Return [x, y] of the center of cell containing provided text 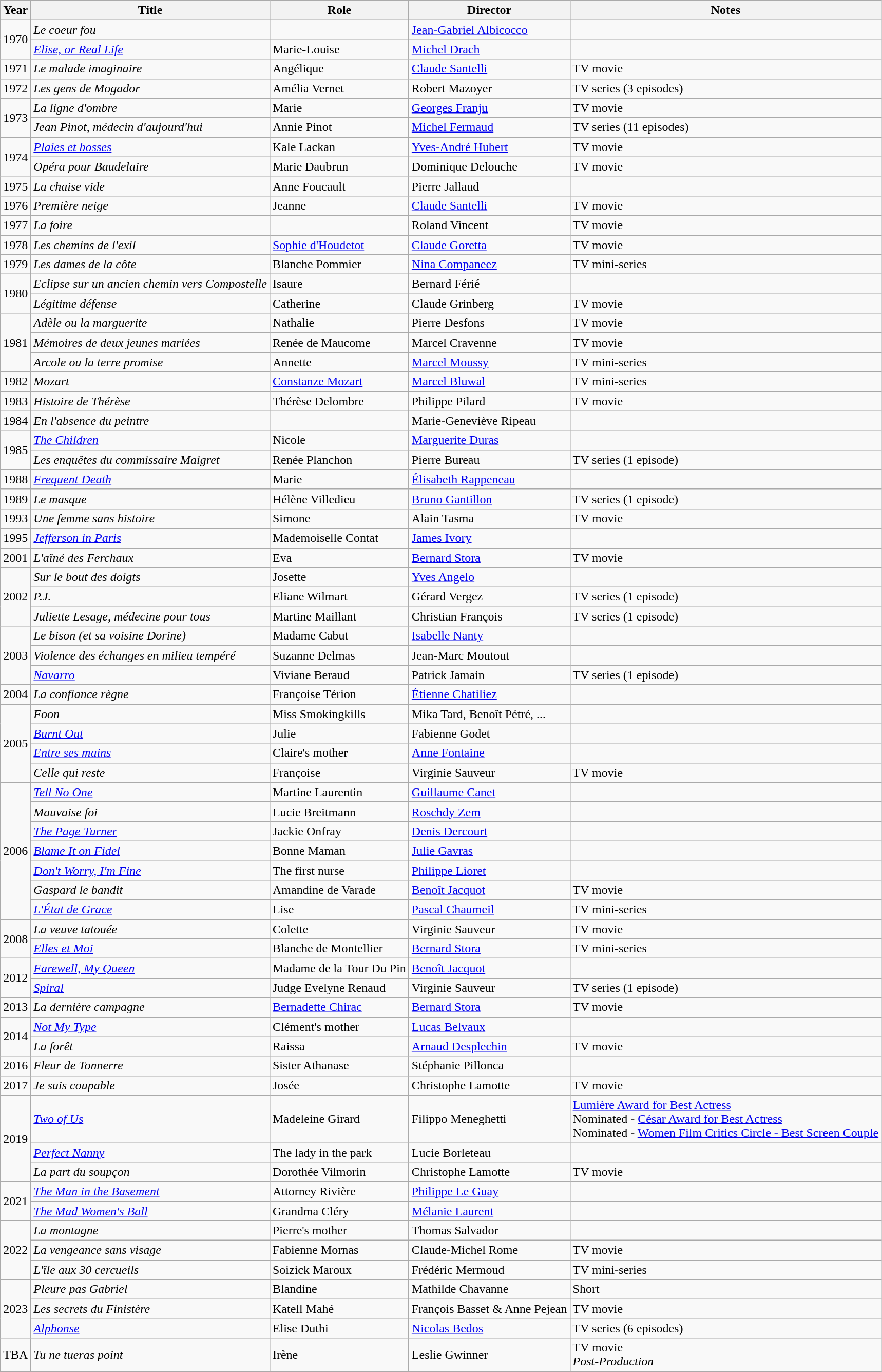
Eva [339, 557]
Élisabeth Rappeneau [489, 479]
1976 [15, 205]
Don't Worry, I'm Fine [150, 871]
Opéra pour Baudelaire [150, 166]
The Children [150, 440]
Histoire de Thérèse [150, 401]
Jeanne [339, 205]
Title [150, 10]
Eliane Wilmart [339, 597]
Madame Cabut [339, 636]
Bruno Gantillon [489, 499]
Gérard Vergez [489, 597]
TBA [15, 1355]
Nathalie [339, 323]
1971 [15, 69]
L'aîné des Ferchaux [150, 557]
1977 [15, 225]
Frequent Death [150, 479]
1979 [15, 265]
Marie-Geneviève Ripeau [489, 421]
Je suis coupable [150, 1085]
Entre ses mains [150, 753]
Christian François [489, 616]
Les secrets du Finistère [150, 1309]
2008 [15, 939]
Michel Drach [489, 49]
Anne Foucault [339, 186]
Mémoires de deux jeunes mariées [150, 343]
2014 [15, 1037]
Violence des échanges en milieu tempéré [150, 655]
Martine Laurentin [339, 792]
Katell Mahé [339, 1309]
Spiral [150, 988]
Josée [339, 1085]
1982 [15, 382]
Une femme sans histoire [150, 518]
TV series (3 episodes) [726, 88]
Jean Pinot, médecin d'aujourd'hui [150, 127]
Étienne Chatiliez [489, 694]
Miss Smokingkills [339, 714]
1993 [15, 518]
Jean-Gabriel Albicocco [489, 30]
Year [15, 10]
Madeleine Girard [339, 1119]
Tell No One [150, 792]
Fabienne Mornas [339, 1250]
Les chemins de l'exil [150, 245]
Foon [150, 714]
Nicole [339, 440]
The Page Turner [150, 831]
Nicolas Bedos [489, 1328]
Blanche Pommier [339, 265]
Sophie d'Houdetot [339, 245]
Viviane Beraud [339, 675]
Françoise Térion [339, 694]
Elise Duthi [339, 1328]
Short [726, 1289]
Philippe Pilard [489, 401]
1988 [15, 479]
1983 [15, 401]
TV series (6 episodes) [726, 1328]
2021 [15, 1201]
Lucie Borleteau [489, 1152]
Mauvaise foi [150, 812]
1973 [15, 118]
La confiance règne [150, 694]
Renée Planchon [339, 460]
Burnt Out [150, 734]
Michel Fermaud [489, 127]
2002 [15, 597]
Leslie Gwinner [489, 1355]
Les gens de Mogador [150, 88]
1989 [15, 499]
Arcole ou la terre promise [150, 362]
Isaure [339, 284]
Arnaud Desplechin [489, 1046]
Fabienne Godet [489, 734]
Mozart [150, 382]
Marguerite Duras [489, 440]
Mademoiselle Contat [339, 538]
Dominique Delouche [489, 166]
Jackie Onfray [339, 831]
Isabelle Nanty [489, 636]
Yves Angelo [489, 577]
Celle qui reste [150, 773]
Mika Tard, Benoît Pétré, ... [489, 714]
Navarro [150, 675]
Bernadette Chirac [339, 1007]
Amélia Vernet [339, 88]
La veuve tatouée [150, 929]
The Mad Women's Ball [150, 1211]
2017 [15, 1085]
Two of Us [150, 1119]
Roland Vincent [489, 225]
Philippe Lioret [489, 871]
Marcel Bluwal [489, 382]
1970 [15, 40]
Marcel Cravenne [489, 343]
Elise, or Real Life [150, 49]
La vengeance sans visage [150, 1250]
Annie Pinot [339, 127]
Pleure pas Gabriel [150, 1289]
2013 [15, 1007]
Lumière Award for Best ActressNominated - César Award for Best ActressNominated - Women Film Critics Circle - Best Screen Couple [726, 1119]
Pierre Desfons [489, 323]
La chaise vide [150, 186]
Suzanne Delmas [339, 655]
1975 [15, 186]
Grandma Cléry [339, 1211]
La foire [150, 225]
1974 [15, 157]
Bonne Maman [339, 851]
Anne Fontaine [489, 753]
2022 [15, 1250]
Roschdy Zem [489, 812]
Farewell, My Queen [150, 968]
Raissa [339, 1046]
Mathilde Chavanne [489, 1289]
Sister Athanase [339, 1066]
Simone [339, 518]
Lucas Belvaux [489, 1027]
Sur le bout des doigts [150, 577]
Clément's mother [339, 1027]
Philippe Le Guay [489, 1191]
Mélanie Laurent [489, 1211]
Pierre's mother [339, 1231]
Marie-Louise [339, 49]
1995 [15, 538]
Claude Goretta [489, 245]
Le malade imaginaire [150, 69]
The lady in the park [339, 1152]
Amandine de Varade [339, 890]
Filippo Meneghetti [489, 1119]
Juliette Lesage, médecine pour tous [150, 616]
La ligne d'ombre [150, 108]
En l'absence du peintre [150, 421]
Françoise [339, 773]
Blame It on Fidel [150, 851]
2016 [15, 1066]
Julie Gavras [489, 851]
Fleur de Tonnerre [150, 1066]
2012 [15, 978]
Thérèse Delombre [339, 401]
Plaies et bosses [150, 147]
The first nurse [339, 871]
2006 [15, 851]
James Ivory [489, 538]
Catherine [339, 304]
Elles et Moi [150, 949]
2003 [15, 655]
Annette [339, 362]
Irène [339, 1355]
Denis Dercourt [489, 831]
Colette [339, 929]
Not My Type [150, 1027]
Blanche de Montellier [339, 949]
Légitime défense [150, 304]
Lucie Breitmann [339, 812]
The Man in the Basement [150, 1191]
1981 [15, 343]
Soizick Maroux [339, 1270]
Marie Daubrun [339, 166]
Constanze Mozart [339, 382]
Dorothée Vilmorin [339, 1172]
Madame de la Tour Du Pin [339, 968]
L'État de Grace [150, 910]
Les enquêtes du commissaire Maigret [150, 460]
TV series (11 episodes) [726, 127]
2005 [15, 743]
Josette [339, 577]
TV moviePost-Production [726, 1355]
Pierre Jallaud [489, 186]
Eclipse sur un ancien chemin vers Compostelle [150, 284]
Le masque [150, 499]
Hélène Villedieu [339, 499]
Alain Tasma [489, 518]
Le bison (et sa voisine Dorine) [150, 636]
Robert Mazoyer [489, 88]
Perfect Nanny [150, 1152]
Première neige [150, 205]
La forêt [150, 1046]
1985 [15, 450]
Claude-Michel Rome [489, 1250]
Role [339, 10]
Notes [726, 10]
Bernard Férié [489, 284]
Pascal Chaumeil [489, 910]
Gaspard le bandit [150, 890]
Guillaume Canet [489, 792]
Marcel Moussy [489, 362]
Kale Lackan [339, 147]
Tu ne tueras point [150, 1355]
La montagne [150, 1231]
Martine Maillant [339, 616]
Adèle ou la marguerite [150, 323]
1978 [15, 245]
1980 [15, 294]
Georges Franju [489, 108]
Claude Grinberg [489, 304]
Attorney Rivière [339, 1191]
Renée de Maucome [339, 343]
2023 [15, 1309]
Thomas Salvador [489, 1231]
Alphonse [150, 1328]
P.J. [150, 597]
Yves-André Hubert [489, 147]
François Basset & Anne Pejean [489, 1309]
Director [489, 10]
Lise [339, 910]
La dernière campagne [150, 1007]
Judge Evelyne Renaud [339, 988]
Jefferson in Paris [150, 538]
Le coeur fou [150, 30]
2001 [15, 557]
Julie [339, 734]
Nina Companeez [489, 265]
Frédéric Mermoud [489, 1270]
Blandine [339, 1289]
1984 [15, 421]
Claire's mother [339, 753]
Pierre Bureau [489, 460]
2004 [15, 694]
1972 [15, 88]
Stéphanie Pillonca [489, 1066]
Jean-Marc Moutout [489, 655]
Angélique [339, 69]
Patrick Jamain [489, 675]
L'île aux 30 cercueils [150, 1270]
La part du soupçon [150, 1172]
Les dames de la côte [150, 265]
2019 [15, 1138]
